Provide the [X, Y] coordinate of the cell's center where the given text is located.  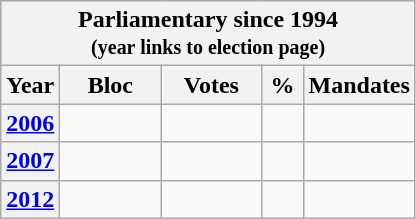
Mandates [359, 85]
2006 [30, 123]
2012 [30, 199]
% [282, 85]
2007 [30, 161]
Parliamentary since 1994(year links to election page) [208, 34]
Bloc [110, 85]
Votes [212, 85]
Year [30, 85]
